Locate the cell with the specified text and output its (x, y) center coordinate. 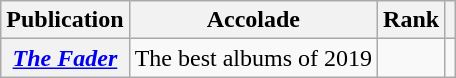
Accolade (253, 20)
Rank (412, 20)
Publication (65, 20)
The Fader (65, 58)
The best albums of 2019 (253, 58)
